Return the (x, y) coordinate for the center point of the cell that contains the specified text.  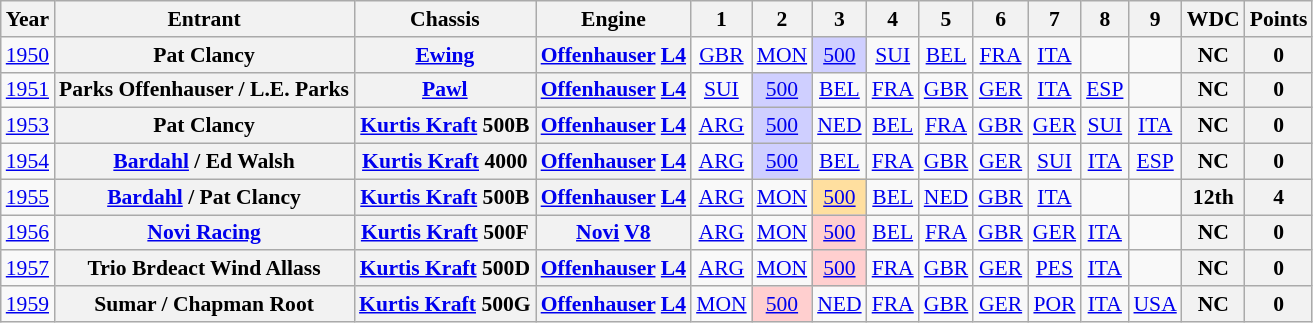
Kurtis Kraft 500G (445, 304)
Pawl (445, 90)
6 (1000, 19)
1953 (28, 126)
9 (1154, 19)
1 (722, 19)
1951 (28, 90)
Parks Offenhauser / L.E. Parks (204, 90)
Novi Racing (204, 233)
WDC (1214, 19)
1955 (28, 197)
Ewing (445, 55)
Sumar / Chapman Root (204, 304)
Chassis (445, 19)
3 (839, 19)
POR (1054, 304)
1957 (28, 269)
Engine (614, 19)
PES (1054, 269)
Kurtis Kraft 4000 (445, 162)
1950 (28, 55)
Points (1279, 19)
Kurtis Kraft 500D (445, 269)
Year (28, 19)
USA (1154, 304)
1959 (28, 304)
Bardahl / Ed Walsh (204, 162)
Kurtis Kraft 500F (445, 233)
1954 (28, 162)
7 (1054, 19)
8 (1104, 19)
Bardahl / Pat Clancy (204, 197)
5 (946, 19)
Entrant (204, 19)
1956 (28, 233)
Trio Brdeact Wind Allass (204, 269)
2 (782, 19)
Novi V8 (614, 233)
12th (1214, 197)
